Search for the cell housing the specified text and yield its [X, Y] center coordinate. 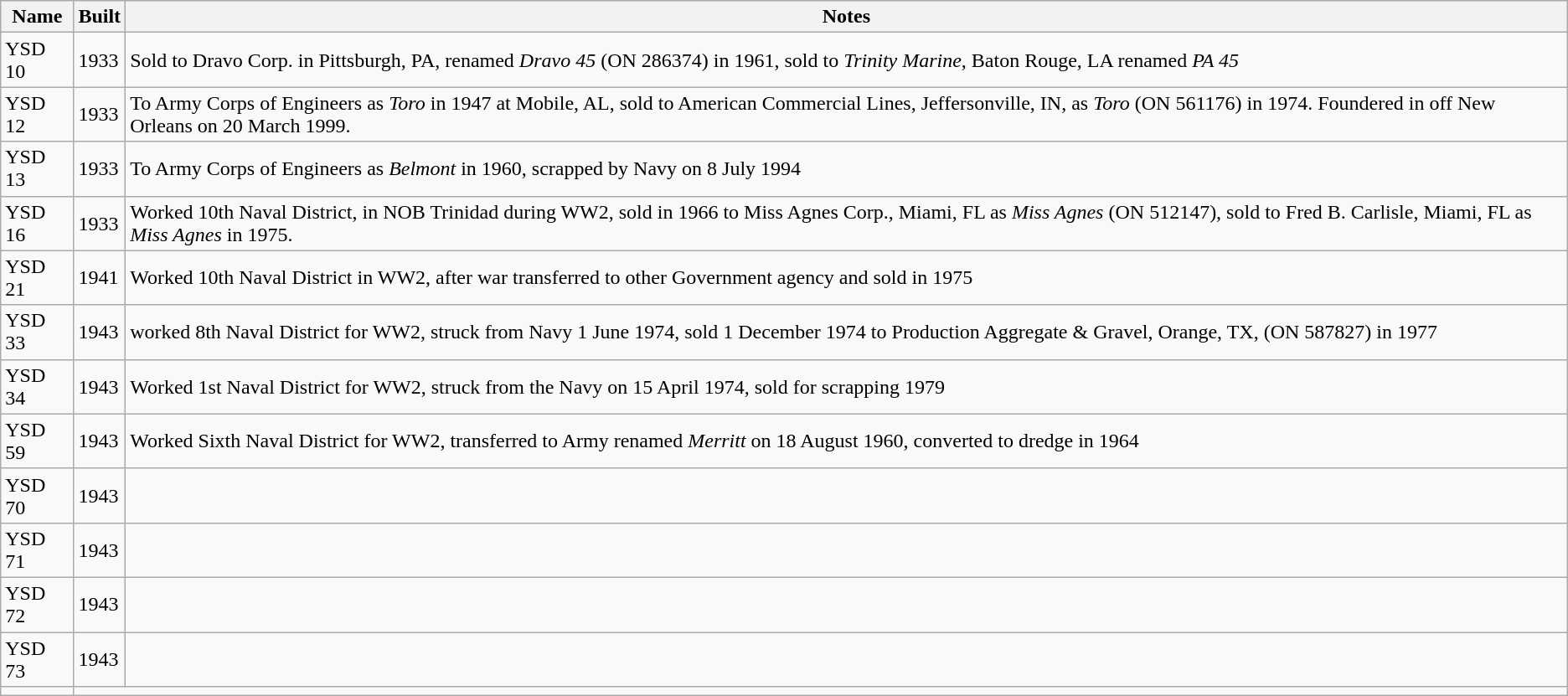
YSD 70 [37, 496]
Built [100, 17]
Worked Sixth Naval District for WW2, transferred to Army renamed Merritt on 18 August 1960, converted to dredge in 1964 [847, 441]
YSD 10 [37, 60]
1941 [100, 278]
Sold to Dravo Corp. in Pittsburgh, PA, renamed Dravo 45 (ON 286374) in 1961, sold to Trinity Marine, Baton Rouge, LA renamed PA 45 [847, 60]
Notes [847, 17]
YSD 16 [37, 223]
YSD 34 [37, 387]
Worked 10th Naval District in WW2, after war transferred to other Government agency and sold in 1975 [847, 278]
YSD 71 [37, 549]
YSD 21 [37, 278]
Worked 1st Naval District for WW2, struck from the Navy on 15 April 1974, sold for scrapping 1979 [847, 387]
YSD 12 [37, 114]
YSD 59 [37, 441]
Name [37, 17]
To Army Corps of Engineers as Belmont in 1960, scrapped by Navy on 8 July 1994 [847, 169]
YSD 73 [37, 658]
YSD 33 [37, 332]
YSD 72 [37, 605]
YSD 13 [37, 169]
